Find where the given text appears and provide that cell's center as (X, Y) coordinate. 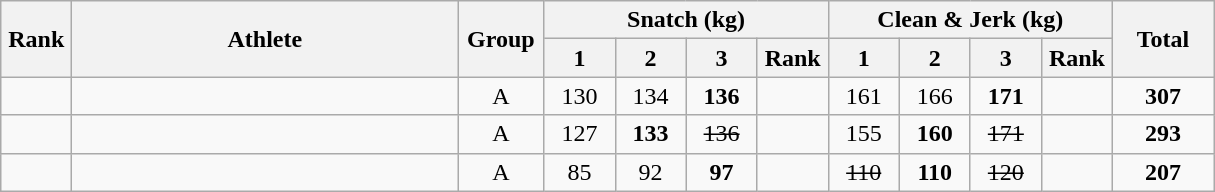
Total (1162, 39)
293 (1162, 134)
160 (934, 134)
Clean & Jerk (kg) (970, 20)
92 (650, 172)
120 (1006, 172)
161 (864, 96)
85 (580, 172)
Snatch (kg) (686, 20)
Group (501, 39)
207 (1162, 172)
134 (650, 96)
130 (580, 96)
127 (580, 134)
133 (650, 134)
155 (864, 134)
97 (722, 172)
Athlete (265, 39)
307 (1162, 96)
166 (934, 96)
